Output the [X, Y] coordinate of the center of the cell containing the given text.  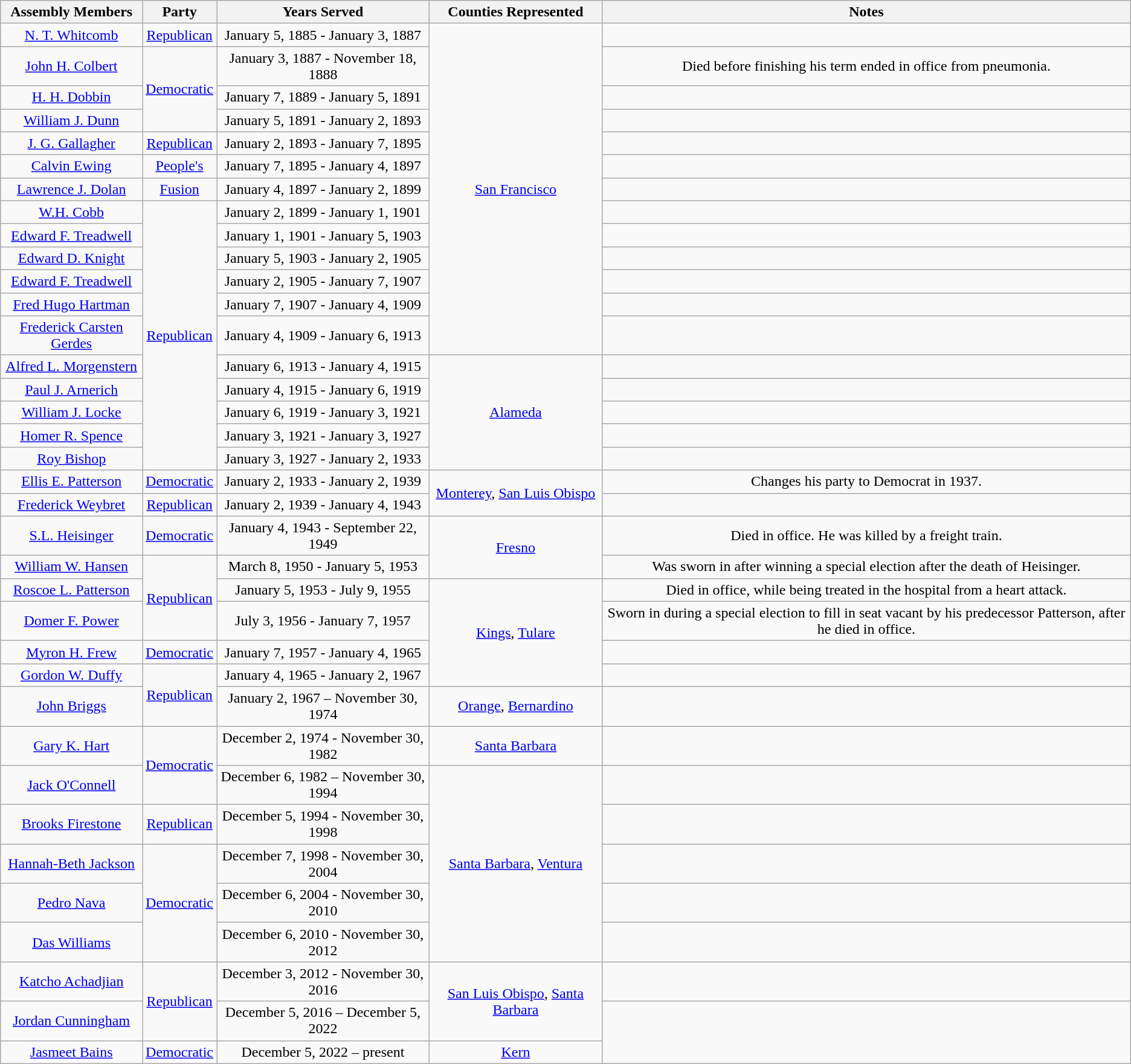
William W. Hansen [71, 567]
January 4, 1943 - September 22, 1949 [323, 535]
January 2, 1893 - January 7, 1895 [323, 143]
San Francisco [515, 190]
H. H. Dobbin [71, 97]
Jack O'Connell [71, 785]
December 6, 2010 - November 30, 2012 [323, 943]
Myron H. Frew [71, 652]
Died in office, while being treated in the hospital from a heart attack. [866, 590]
William J. Locke [71, 413]
January 7, 1895 - January 4, 1897 [323, 166]
Jasmeet Bains [71, 1052]
People's [180, 166]
January 3, 1887 - November 18, 1888 [323, 66]
Hannah-Beth Jackson [71, 864]
January 5, 1891 - January 2, 1893 [323, 120]
March 8, 1950 - January 5, 1953 [323, 567]
Kings, Tulare [515, 632]
Gordon W. Duffy [71, 675]
Roy Bishop [71, 459]
January 7, 1957 - January 4, 1965 [323, 652]
Calvin Ewing [71, 166]
January 5, 1953 - July 9, 1955 [323, 590]
Orange, Bernardino [515, 706]
January 5, 1903 - January 2, 1905 [323, 258]
Domer F. Power [71, 621]
Katcho Achadjian [71, 981]
J. G. Gallagher [71, 143]
Changes his party to Democrat in 1937. [866, 482]
Died in office. He was killed by a freight train. [866, 535]
Paul J. Arnerich [71, 390]
S.L. Heisinger [71, 535]
Kern [515, 1052]
January 2, 1905 - January 7, 1907 [323, 281]
Counties Represented [515, 12]
December 2, 1974 - November 30, 1982 [323, 746]
January 2, 1939 - January 4, 1943 [323, 505]
Santa Barbara, Ventura [515, 864]
Alfred L. Morgenstern [71, 367]
December 7, 1998 - November 30, 2004 [323, 864]
December 6, 1982 – November 30, 1994 [323, 785]
Assembly Members [71, 12]
January 4, 1909 - January 6, 1913 [323, 336]
Frederick Carsten Gerdes [71, 336]
Homer R. Spence [71, 436]
January 7, 1889 - January 5, 1891 [323, 97]
Das Williams [71, 943]
Died before finishing his term ended in office from pneumonia. [866, 66]
December 6, 2004 - November 30, 2010 [323, 903]
Fred Hugo Hartman [71, 304]
Frederick Weybret [71, 505]
Fusion [180, 189]
Sworn in during a special election to fill in seat vacant by his predecessor Patterson, after he died in office. [866, 621]
January 3, 1927 - January 2, 1933 [323, 459]
Lawrence J. Dolan [71, 189]
January 2, 1967 – November 30, 1974 [323, 706]
Was sworn in after winning a special election after the death of Heisinger. [866, 567]
William J. Dunn [71, 120]
January 6, 1919 - January 3, 1921 [323, 413]
W.H. Cobb [71, 212]
January 5, 1885 - January 3, 1887 [323, 35]
Years Served [323, 12]
January 6, 1913 - January 4, 1915 [323, 367]
Edward D. Knight [71, 258]
January 7, 1907 - January 4, 1909 [323, 304]
January 4, 1915 - January 6, 1919 [323, 390]
January 3, 1921 - January 3, 1927 [323, 436]
Notes [866, 12]
Fresno [515, 547]
Santa Barbara [515, 746]
December 5, 2016 – December 5, 2022 [323, 1021]
Gary K. Hart [71, 746]
San Luis Obispo, Santa Barbara [515, 1001]
John Briggs [71, 706]
Brooks Firestone [71, 824]
Ellis E. Patterson [71, 482]
January 4, 1897 - January 2, 1899 [323, 189]
December 5, 2022 – present [323, 1052]
January 2, 1933 - January 2, 1939 [323, 482]
July 3, 1956 - January 7, 1957 [323, 621]
December 5, 1994 - November 30, 1998 [323, 824]
January 1, 1901 - January 5, 1903 [323, 235]
January 4, 1965 - January 2, 1967 [323, 675]
December 3, 2012 - November 30, 2016 [323, 981]
N. T. Whitcomb [71, 35]
Party [180, 12]
January 2, 1899 - January 1, 1901 [323, 212]
Pedro Nava [71, 903]
Alameda [515, 413]
John H. Colbert [71, 66]
Jordan Cunningham [71, 1021]
Monterey, San Luis Obispo [515, 493]
Roscoe L. Patterson [71, 590]
